Find where the given text appears and provide that cell's center as [x, y] coordinate. 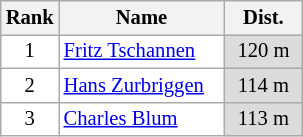
1 [30, 51]
Name [142, 17]
120 m [263, 51]
Fritz Tschannen [142, 51]
Hans Zurbriggen [142, 85]
Charles Blum [142, 119]
114 m [263, 85]
113 m [263, 119]
Dist. [263, 17]
2 [30, 85]
Rank [30, 17]
3 [30, 119]
